Return [x, y] of the center of cell containing provided text 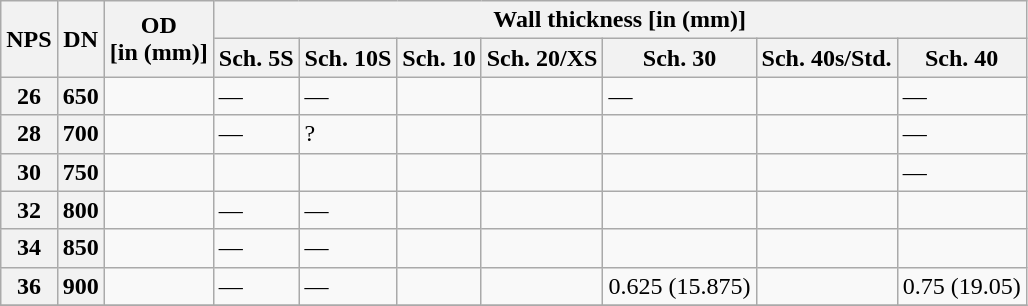
650 [80, 96]
0.625 (15.875) [680, 286]
26 [29, 96]
850 [80, 248]
Wall thickness [in (mm)] [620, 20]
DN [80, 39]
900 [80, 286]
32 [29, 210]
700 [80, 134]
Sch. 5S [256, 58]
750 [80, 172]
NPS [29, 39]
800 [80, 210]
0.75 (19.05) [962, 286]
36 [29, 286]
OD[in (mm)] [158, 39]
? [348, 134]
Sch. 20/XS [542, 58]
Sch. 10S [348, 58]
30 [29, 172]
Sch. 30 [680, 58]
28 [29, 134]
Sch. 40 [962, 58]
Sch. 40s/Std. [826, 58]
34 [29, 248]
Sch. 10 [439, 58]
